From the cell containing the given text, extract its center point as (X, Y) coordinate. 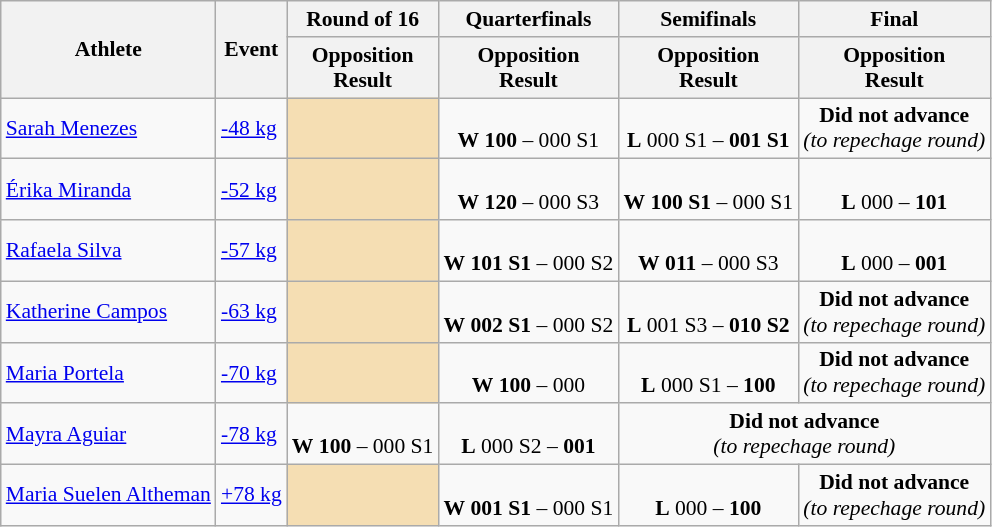
-70 kg (252, 372)
Athlete (108, 50)
+78 kg (252, 496)
L 000 – 001 (894, 250)
Rafaela Silva (108, 250)
-63 kg (252, 312)
L 000 S2 – 001 (528, 434)
Semifinals (708, 19)
Maria Suelen Altheman (108, 496)
L 000 – 101 (894, 190)
L 000 S1 – 100 (708, 372)
Mayra Aguiar (108, 434)
Quarterfinals (528, 19)
Sarah Menezes (108, 128)
L 000 S1 – 001 S1 (708, 128)
Érika Miranda (108, 190)
W 001 S1 – 000 S1 (528, 496)
L 001 S3 – 010 S2 (708, 312)
W 002 S1 – 000 S2 (528, 312)
-78 kg (252, 434)
W 100 S1 – 000 S1 (708, 190)
L 000 – 100 (708, 496)
W 011 – 000 S3 (708, 250)
W 100 – 000 (528, 372)
Katherine Campos (108, 312)
Final (894, 19)
-57 kg (252, 250)
Event (252, 50)
Maria Portela (108, 372)
Round of 16 (363, 19)
W 101 S1 – 000 S2 (528, 250)
-52 kg (252, 190)
-48 kg (252, 128)
W 120 – 000 S3 (528, 190)
